Return [X, Y] of the center of cell containing provided text 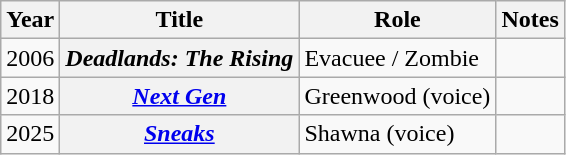
Shawna (voice) [398, 134]
Role [398, 20]
Next Gen [180, 96]
Year [30, 20]
Title [180, 20]
2006 [30, 58]
Greenwood (voice) [398, 96]
2025 [30, 134]
Evacuee / Zombie [398, 58]
Notes [530, 20]
Sneaks [180, 134]
2018 [30, 96]
Deadlands: The Rising [180, 58]
